Locate the cell with the specified text and output its (x, y) center coordinate. 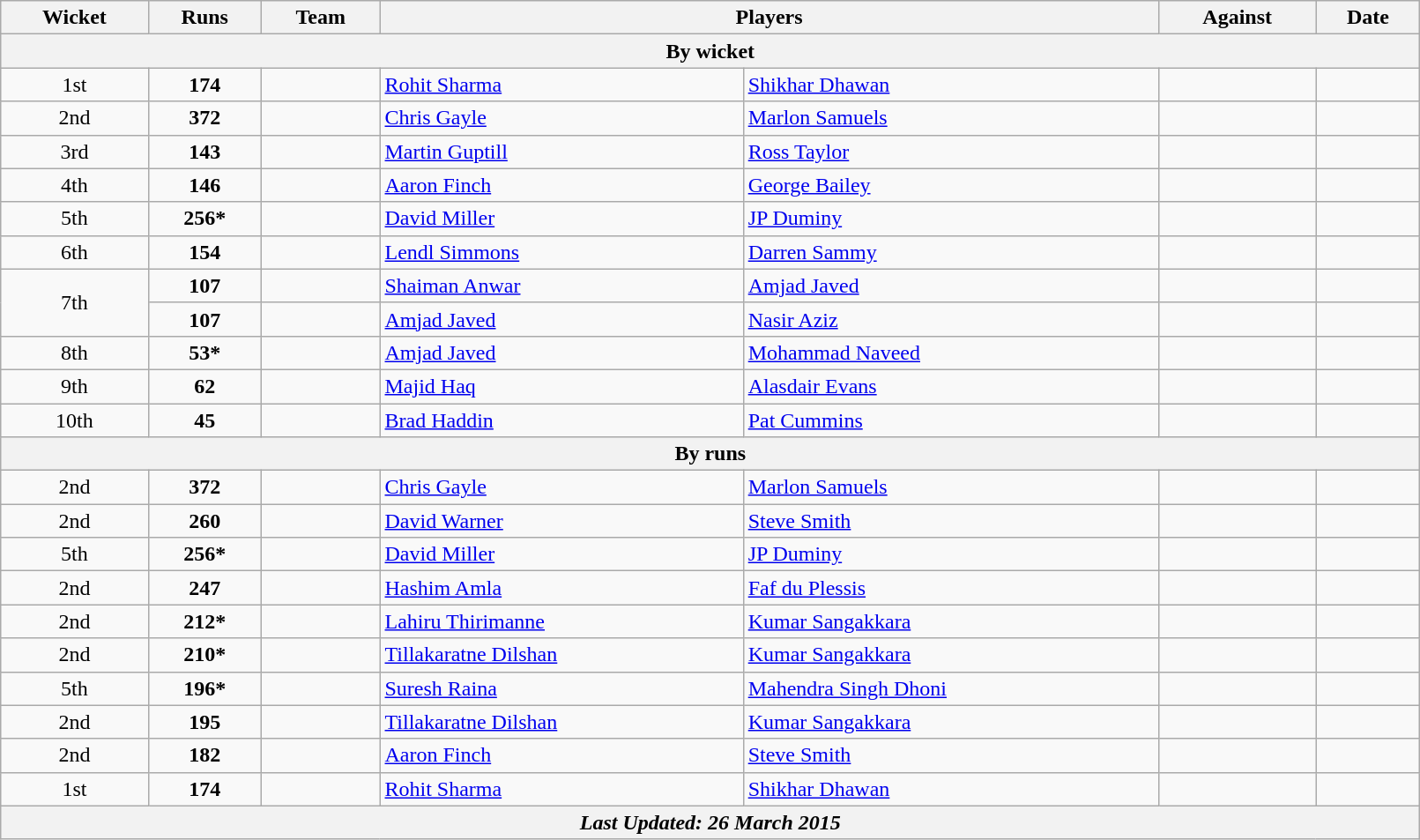
62 (204, 386)
4th (74, 185)
By wicket (710, 51)
195 (204, 722)
6th (74, 252)
Against (1238, 18)
143 (204, 152)
53* (204, 353)
Team (321, 18)
Hashim Amla (561, 588)
146 (204, 185)
By runs (710, 454)
Majid Haq (561, 386)
182 (204, 755)
George Bailey (950, 185)
Darren Sammy (950, 252)
260 (204, 521)
196* (204, 688)
Runs (204, 18)
7th (74, 302)
Wicket (74, 18)
9th (74, 386)
Faf du Plessis (950, 588)
Lendl Simmons (561, 252)
Last Updated: 26 March 2015 (710, 822)
154 (204, 252)
Suresh Raina (561, 688)
Ross Taylor (950, 152)
212* (204, 621)
Players (769, 18)
247 (204, 588)
Shaiman Anwar (561, 286)
10th (74, 420)
3rd (74, 152)
Mahendra Singh Dhoni (950, 688)
Nasir Aziz (950, 319)
Lahiru Thirimanne (561, 621)
8th (74, 353)
45 (204, 420)
Pat Cummins (950, 420)
Brad Haddin (561, 420)
Alasdair Evans (950, 386)
Date (1368, 18)
210* (204, 655)
Martin Guptill (561, 152)
Mohammad Naveed (950, 353)
David Warner (561, 521)
